Return the [X, Y] coordinate for the center point of the cell that contains the specified text.  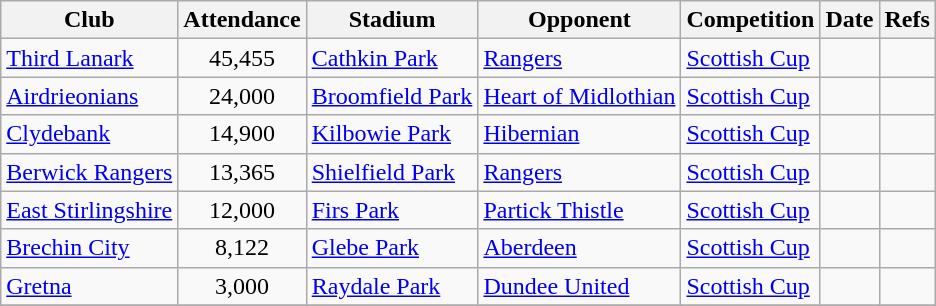
Shielfield Park [392, 172]
Dundee United [580, 286]
East Stirlingshire [90, 210]
Glebe Park [392, 248]
Gretna [90, 286]
Heart of Midlothian [580, 96]
Airdrieonians [90, 96]
Hibernian [580, 134]
Brechin City [90, 248]
Opponent [580, 20]
Attendance [242, 20]
Broomfield Park [392, 96]
Firs Park [392, 210]
Third Lanark [90, 58]
Club [90, 20]
Clydebank [90, 134]
45,455 [242, 58]
Raydale Park [392, 286]
Cathkin Park [392, 58]
Aberdeen [580, 248]
Date [850, 20]
24,000 [242, 96]
8,122 [242, 248]
Berwick Rangers [90, 172]
12,000 [242, 210]
Competition [750, 20]
3,000 [242, 286]
Partick Thistle [580, 210]
Kilbowie Park [392, 134]
14,900 [242, 134]
Refs [907, 20]
13,365 [242, 172]
Stadium [392, 20]
